Output the (x, y) coordinate of the center of the cell containing the given text.  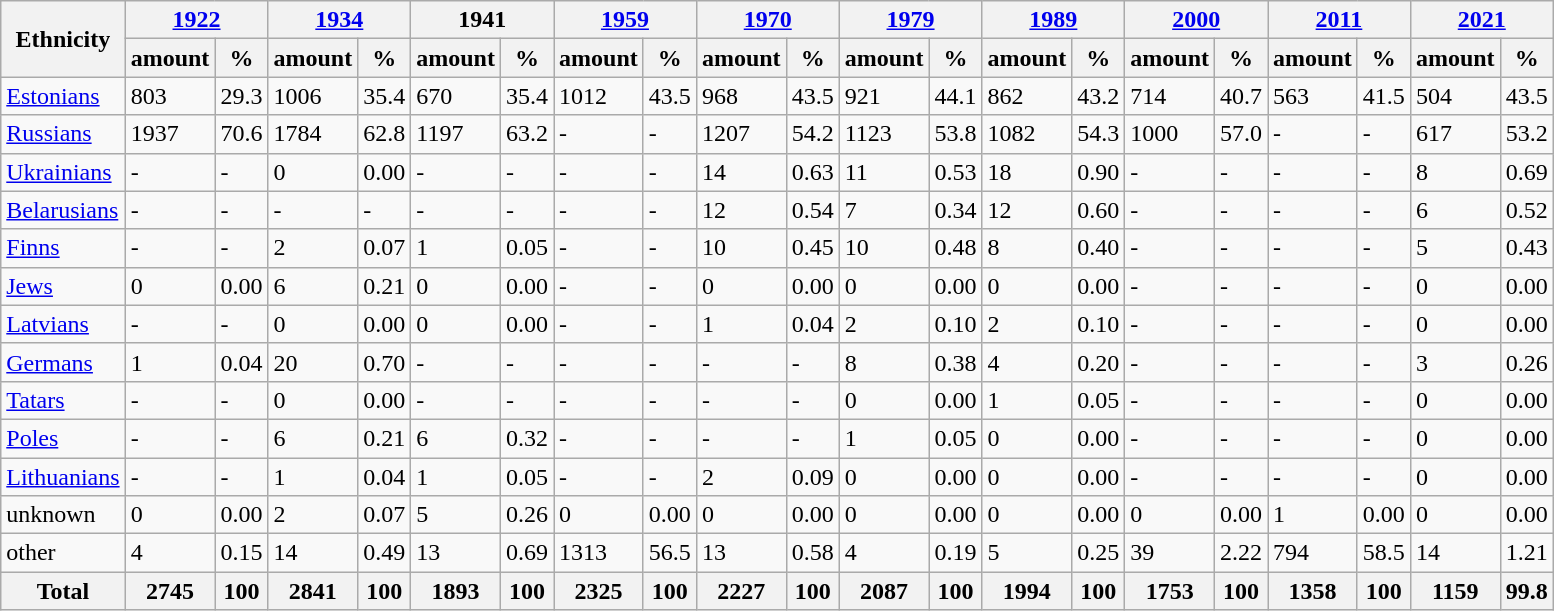
1893 (456, 591)
0.90 (1098, 172)
1970 (768, 20)
2227 (741, 591)
1159 (1455, 591)
Ukrainians (63, 172)
1753 (1170, 591)
0.25 (1098, 553)
44.1 (956, 96)
670 (456, 96)
2745 (170, 591)
0.38 (956, 362)
0.48 (956, 248)
70.6 (242, 134)
2841 (313, 591)
0.60 (1098, 210)
0.32 (526, 438)
Latvians (63, 324)
1959 (626, 20)
0.40 (1098, 248)
Poles (63, 438)
Ethnicity (63, 39)
53.8 (956, 134)
Russians (63, 134)
1989 (1054, 20)
2.22 (1242, 553)
0.34 (956, 210)
921 (884, 96)
29.3 (242, 96)
0.53 (956, 172)
Finns (63, 248)
18 (1027, 172)
0.54 (812, 210)
1979 (910, 20)
0.45 (812, 248)
1937 (170, 134)
0.20 (1098, 362)
Lithuanians (63, 477)
1006 (313, 96)
2021 (1482, 20)
1313 (599, 553)
1.21 (1526, 553)
unknown (63, 515)
Estonians (63, 96)
0.63 (812, 172)
1012 (599, 96)
1941 (482, 20)
Total (63, 591)
0.52 (1526, 210)
968 (741, 96)
2087 (884, 591)
62.8 (384, 134)
7 (884, 210)
803 (170, 96)
0.70 (384, 362)
99.8 (1526, 591)
58.5 (1384, 553)
40.7 (1242, 96)
0.09 (812, 477)
0.15 (242, 553)
2325 (599, 591)
2011 (1340, 20)
56.5 (670, 553)
63.2 (526, 134)
54.2 (812, 134)
1934 (340, 20)
1082 (1027, 134)
1994 (1027, 591)
0.58 (812, 553)
1207 (741, 134)
1000 (1170, 134)
862 (1027, 96)
20 (313, 362)
3 (1455, 362)
0.49 (384, 553)
53.2 (1526, 134)
Tatars (63, 400)
2000 (1196, 20)
Belarusians (63, 210)
0.19 (956, 553)
714 (1170, 96)
1123 (884, 134)
617 (1455, 134)
1922 (196, 20)
1358 (1313, 591)
1197 (456, 134)
1784 (313, 134)
11 (884, 172)
39 (1170, 553)
794 (1313, 553)
41.5 (1384, 96)
Jews (63, 286)
43.2 (1098, 96)
57.0 (1242, 134)
other (63, 553)
504 (1455, 96)
Germans (63, 362)
0.43 (1526, 248)
54.3 (1098, 134)
563 (1313, 96)
